From the cell containing the given text, extract its center point as [X, Y] coordinate. 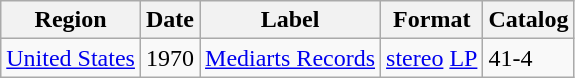
Mediarts Records [290, 58]
41-4 [528, 58]
Format [432, 20]
Label [290, 20]
stereo LP [432, 58]
Date [170, 20]
United States [71, 58]
Catalog [528, 20]
1970 [170, 58]
Region [71, 20]
